Detect which cell encompasses the target text, then output its (X, Y) center coordinate. 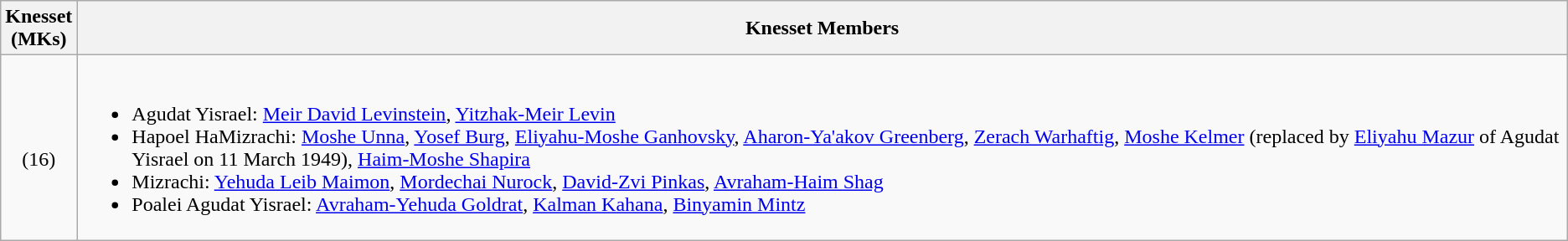
Knesset Members (823, 28)
Knesset(MKs) (39, 28)
(16) (39, 147)
